Capture the cell that displays the provided text and extract its [x, y] central coordinate. 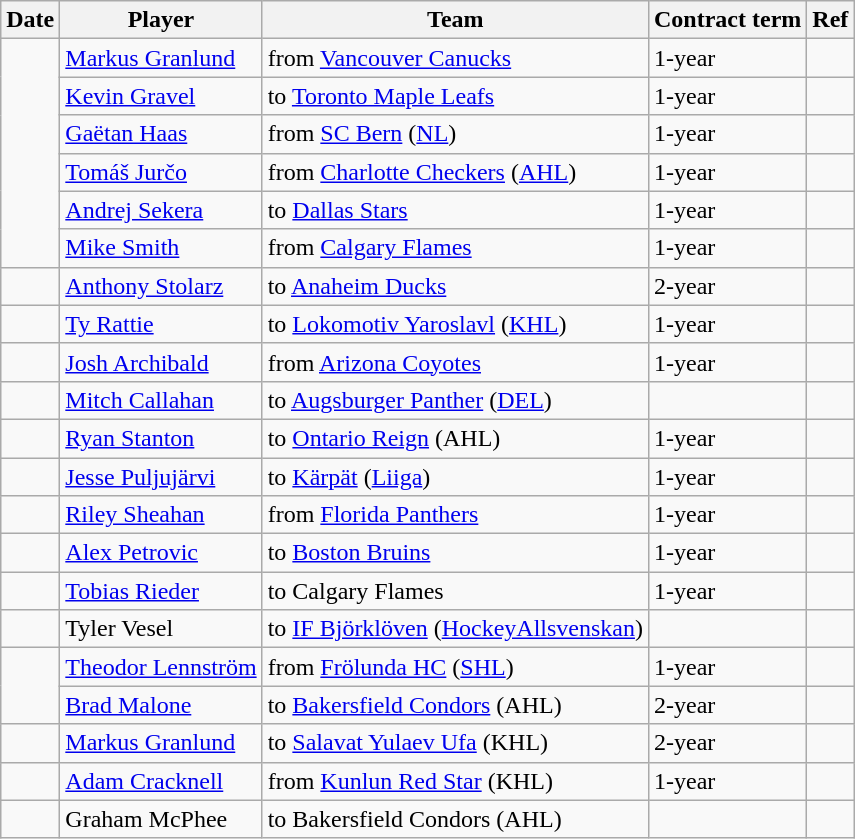
to Boston Bruins [455, 553]
Gaëtan Haas [161, 134]
Kevin Gravel [161, 96]
Team [455, 20]
Adam Cracknell [161, 781]
Ref [830, 20]
from Charlotte Checkers (AHL) [455, 172]
Ty Rattie [161, 324]
to Calgary Flames [455, 591]
Alex Petrovic [161, 553]
to Kärpät (Liiga) [455, 477]
to Salavat Yulaev Ufa (KHL) [455, 743]
Mitch Callahan [161, 400]
from Kunlun Red Star (KHL) [455, 781]
Mike Smith [161, 248]
from SC Bern (NL) [455, 134]
Date [30, 20]
to Dallas Stars [455, 210]
Anthony Stolarz [161, 286]
Theodor Lennström [161, 667]
Brad Malone [161, 705]
to Augsburger Panther (DEL) [455, 400]
to Ontario Reign (AHL) [455, 438]
Andrej Sekera [161, 210]
to IF Björklöven (HockeyAllsvenskan) [455, 629]
Tobias Rieder [161, 591]
Riley Sheahan [161, 515]
from Arizona Coyotes [455, 362]
Ryan Stanton [161, 438]
from Florida Panthers [455, 515]
Contract term [727, 20]
Jesse Puljujärvi [161, 477]
to Anaheim Ducks [455, 286]
to Lokomotiv Yaroslavl (KHL) [455, 324]
Josh Archibald [161, 362]
from Frölunda HC (SHL) [455, 667]
Tyler Vesel [161, 629]
Tomáš Jurčo [161, 172]
to Toronto Maple Leafs [455, 96]
Graham McPhee [161, 819]
Player [161, 20]
from Vancouver Canucks [455, 58]
from Calgary Flames [455, 248]
